Detect which cell encompasses the target text, then output its (X, Y) center coordinate. 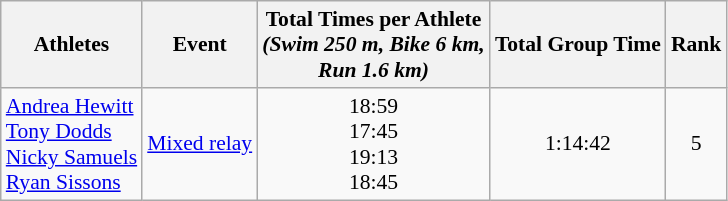
Andrea HewittTony DoddsNicky SamuelsRyan Sissons (72, 144)
18:5917:4519:1318:45 (374, 144)
Total Times per Athlete (Swim 250 m, Bike 6 km, Run 1.6 km) (374, 44)
5 (696, 144)
Rank (696, 44)
Event (200, 44)
1:14:42 (578, 144)
Mixed relay (200, 144)
Total Group Time (578, 44)
Athletes (72, 44)
